From the cell containing the given text, extract its center point as [x, y] coordinate. 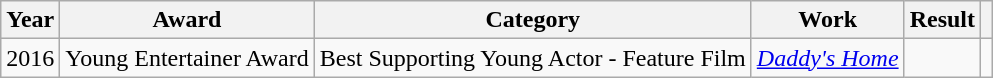
Daddy's Home [828, 58]
Result [942, 20]
Award [187, 20]
Work [828, 20]
Young Entertainer Award [187, 58]
Year [30, 20]
2016 [30, 58]
Category [532, 20]
Best Supporting Young Actor - Feature Film [532, 58]
